Extract the [X, Y] coordinate from the center of the cell holding the provided text.  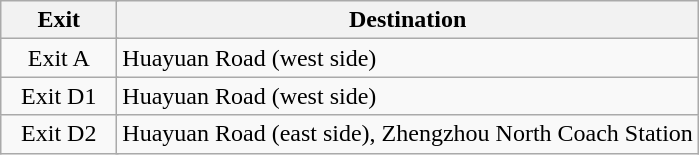
Destination [408, 20]
Exit [59, 20]
Exit D2 [59, 134]
Exit D1 [59, 96]
Exit A [59, 58]
Huayuan Road (east side), Zhengzhou North Coach Station [408, 134]
